Locate the cell with the specified text and output its (x, y) center coordinate. 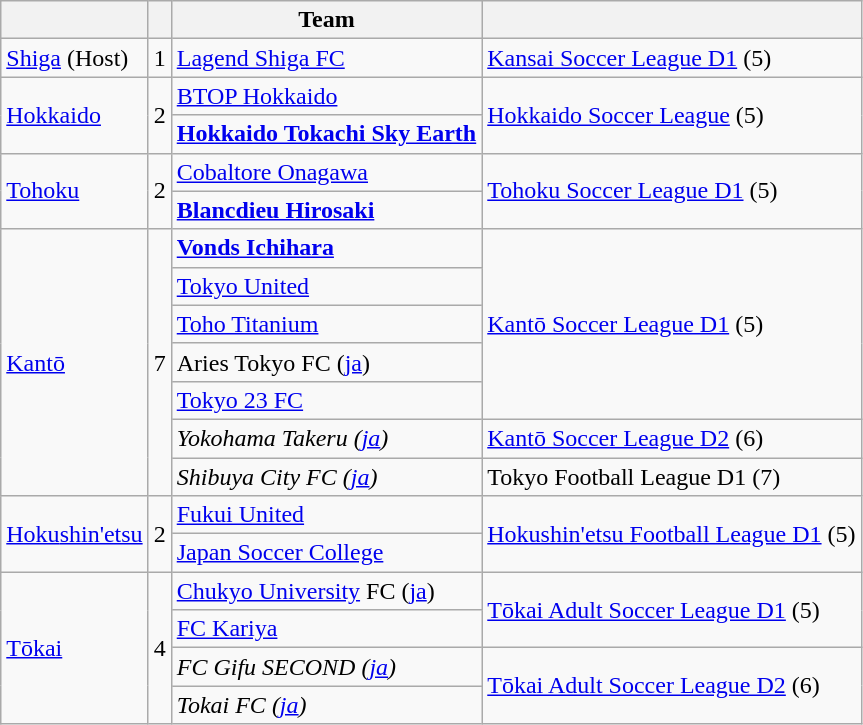
Tōkai (74, 648)
FC Kariya (326, 629)
Blancdieu Hirosaki (326, 210)
Tōkai Adult Soccer League D2 (6) (672, 686)
Kansai Soccer League D1 (5) (672, 58)
Fukui United (326, 515)
Hokushin'etsu Football League D1 (5) (672, 534)
Toho Titanium (326, 324)
Lagend Shiga FC (326, 58)
Tokyo Football League D1 (7) (672, 477)
Hokkaido (74, 115)
Tokyo 23 FC (326, 400)
Tōkai Adult Soccer League D1 (5) (672, 610)
4 (160, 648)
Kantō Soccer League D1 (5) (672, 324)
Chukyo University FC (ja) (326, 591)
1 (160, 58)
FC Gifu SECOND (ja) (326, 667)
Aries Tokyo FC (ja) (326, 362)
Hokkaido Tokachi Sky Earth (326, 134)
Kantō (74, 362)
Tokyo United (326, 286)
Japan Soccer College (326, 553)
Tohoku (74, 191)
Vonds Ichihara (326, 248)
Shiga (Host) (74, 58)
Shibuya City FC (ja) (326, 477)
BTOP Hokkaido (326, 96)
Tohoku Soccer League D1 (5) (672, 191)
Hokushin'etsu (74, 534)
Hokkaido Soccer League (5) (672, 115)
Cobaltore Onagawa (326, 172)
Team (326, 20)
7 (160, 362)
Yokohama Takeru (ja) (326, 438)
Kantō Soccer League D2 (6) (672, 438)
Tokai FC (ja) (326, 705)
